Detect which cell encompasses the target text, then output its (x, y) center coordinate. 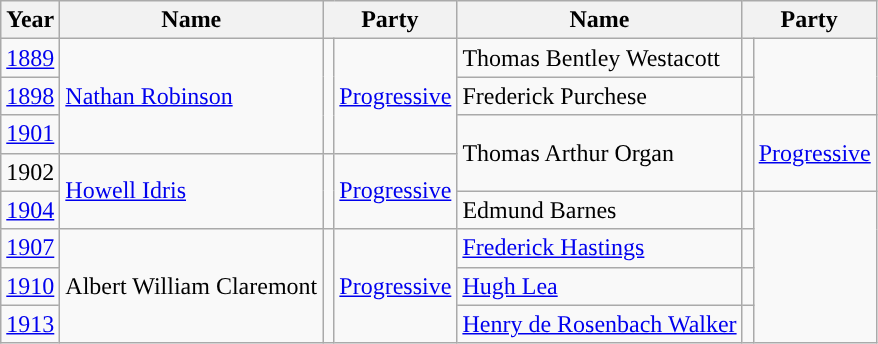
Edmund Barnes (600, 210)
1902 (30, 172)
1913 (30, 324)
Year (30, 20)
Howell Idris (192, 191)
1901 (30, 134)
Albert William Claremont (192, 286)
1907 (30, 248)
Hugh Lea (600, 286)
1889 (30, 58)
1910 (30, 286)
Thomas Bentley Westacott (600, 58)
1898 (30, 96)
Henry de Rosenbach Walker (600, 324)
Nathan Robinson (192, 96)
Thomas Arthur Organ (600, 153)
Frederick Purchese (600, 96)
1904 (30, 210)
Frederick Hastings (600, 248)
